Pinpoint the cell where the given text exists, returning its [X, Y] midpoint coordinate. 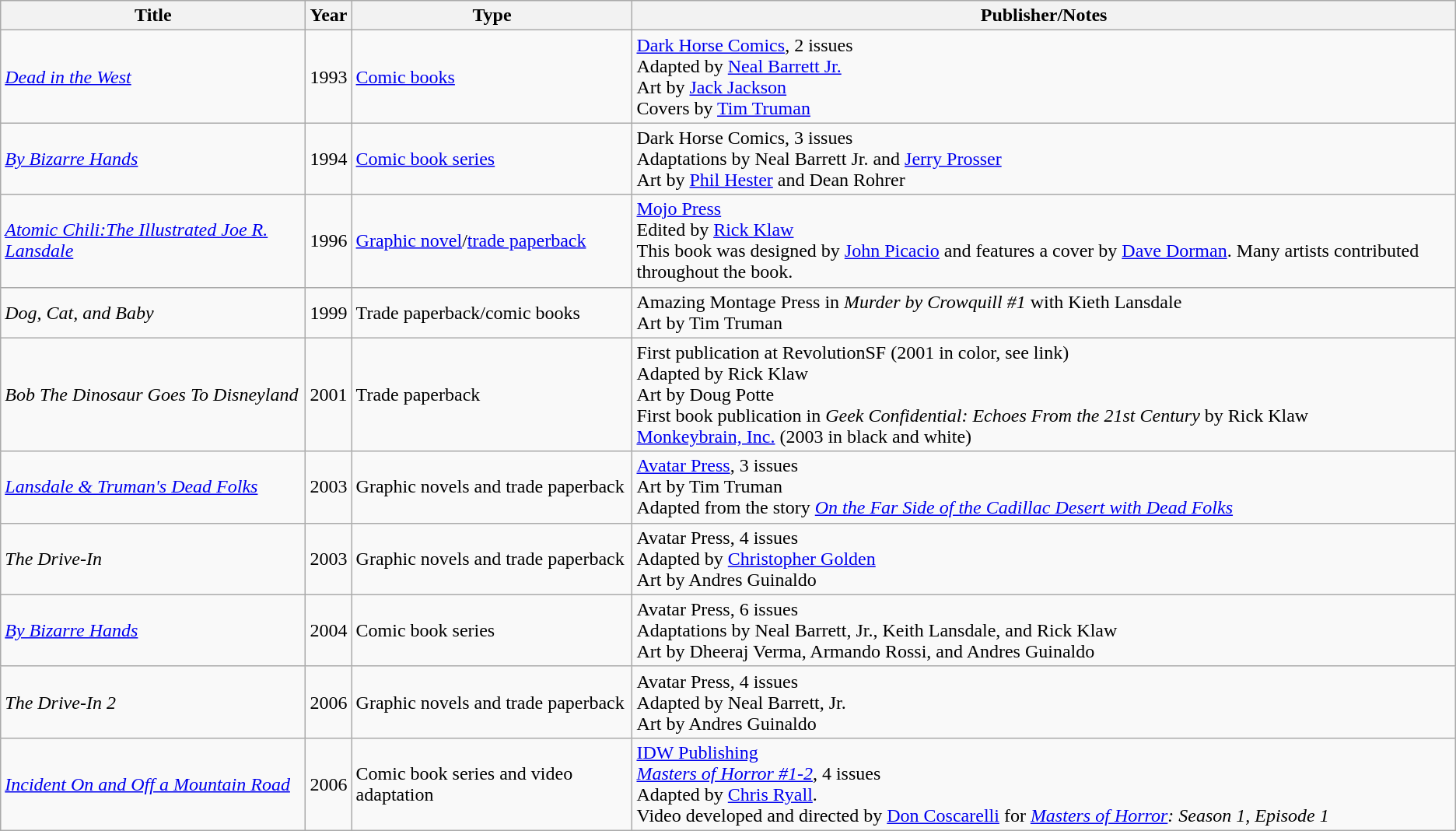
Dog, Cat, and Baby [153, 313]
Trade paperback/comic books [492, 313]
Type [492, 16]
Comic book series and video adaptation [492, 784]
Incident On and Off a Mountain Road [153, 784]
Avatar Press, 4 issuesAdapted by Neal Barrett, Jr.Art by Andres Guinaldo [1044, 702]
Graphic novel/trade paperback [492, 241]
Comic books [492, 76]
The Drive-In [153, 559]
1993 [328, 76]
The Drive-In 2 [153, 702]
Trade paperback [492, 394]
2001 [328, 394]
Dark Horse Comics, 2 issuesAdapted by Neal Barrett Jr.Art by Jack JacksonCovers by Tim Truman [1044, 76]
Avatar Press, 6 issuesAdaptations by Neal Barrett, Jr., Keith Lansdale, and Rick KlawArt by Dheeraj Verma, Armando Rossi, and Andres Guinaldo [1044, 630]
Bob The Dinosaur Goes To Disneyland [153, 394]
Dead in the West [153, 76]
Lansdale & Truman's Dead Folks [153, 487]
Title [153, 16]
1994 [328, 159]
Dark Horse Comics, 3 issuesAdaptations by Neal Barrett Jr. and Jerry ProsserArt by Phil Hester and Dean Rohrer [1044, 159]
Publisher/Notes [1044, 16]
1996 [328, 241]
2004 [328, 630]
Avatar Press, 4 issuesAdapted by Christopher GoldenArt by Andres Guinaldo [1044, 559]
1999 [328, 313]
Avatar Press, 3 issuesArt by Tim TrumanAdapted from the story On the Far Side of the Cadillac Desert with Dead Folks [1044, 487]
Year [328, 16]
Atomic Chili:The Illustrated Joe R. Lansdale [153, 241]
Amazing Montage Press in Murder by Crowquill #1 with Kieth LansdaleArt by Tim Truman [1044, 313]
